Find where the given text appears and provide that cell's center as (X, Y) coordinate. 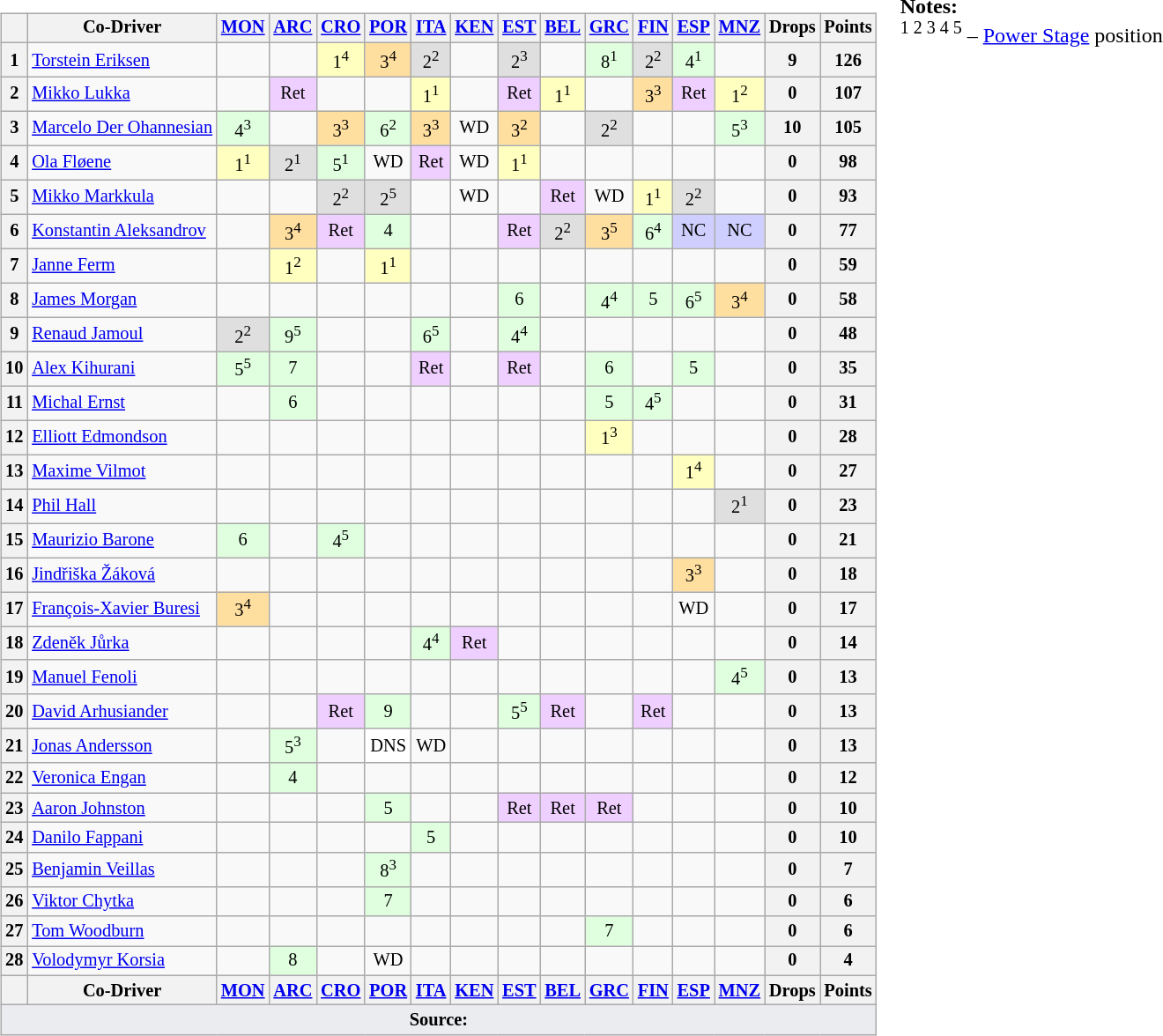
Maxime Vilmot (122, 472)
48 (848, 335)
Tom Woodburn (122, 931)
107 (848, 93)
16 (14, 574)
Torstein Eriksen (122, 60)
Maurizio Barone (122, 541)
Benjamin Veillas (122, 869)
105 (848, 129)
24 (14, 838)
2 (14, 93)
126 (848, 60)
20 (14, 712)
Mikko Lukka (122, 93)
James Morgan (122, 300)
Jindřiška Žáková (122, 574)
41 (694, 60)
Ola Fløene (122, 162)
Phil Hall (122, 506)
58 (848, 300)
95 (293, 335)
77 (848, 231)
Mikko Markkula (122, 197)
59 (848, 266)
Alex Kihurani (122, 368)
Aaron Johnston (122, 808)
26 (14, 901)
Jonas Andersson (122, 745)
19 (14, 677)
Manuel Fenoli (122, 677)
Janne Ferm (122, 266)
31 (848, 403)
Viktor Chytka (122, 901)
32 (519, 129)
93 (848, 197)
64 (654, 231)
1 (14, 60)
Konstantin Aleksandrov (122, 231)
Renaud Jamoul (122, 335)
98 (848, 162)
Source: (439, 1020)
François-Xavier Buresi (122, 610)
Veronica Engan (122, 778)
Elliott Edmondson (122, 437)
83 (388, 869)
Volodymyr Korsia (122, 961)
15 (14, 541)
62 (388, 129)
David Arhusiander (122, 712)
51 (340, 162)
3 (14, 129)
DNS (388, 745)
Marcelo Der Ohannesian (122, 129)
81 (610, 60)
43 (243, 129)
Danilo Fappani (122, 838)
Michal Ernst (122, 403)
Zdeněk Jůrka (122, 643)
